Output the (x, y) coordinate of the center of the cell containing the given text.  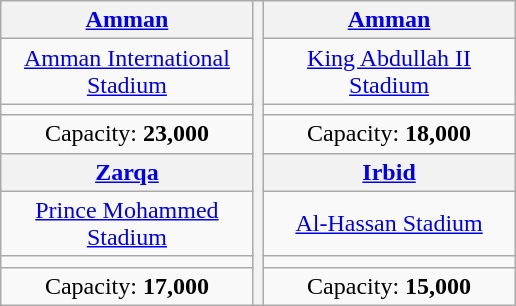
Capacity: 23,000 (126, 134)
Prince Mohammed Stadium (126, 224)
Capacity: 15,000 (390, 286)
Al-Hassan Stadium (390, 224)
Irbid (390, 172)
Capacity: 17,000 (126, 286)
Capacity: 18,000 (390, 134)
King Abdullah II Stadium (390, 72)
Zarqa (126, 172)
Amman International Stadium (126, 72)
